Search for the cell housing the specified text and yield its [x, y] center coordinate. 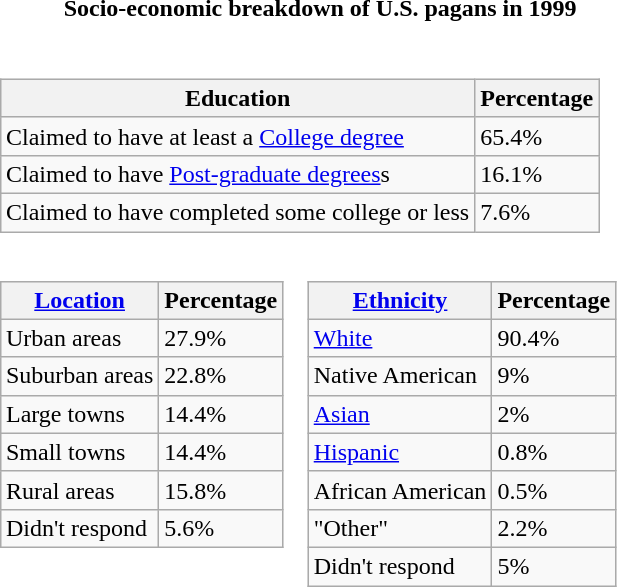
White [400, 338]
15.8% [221, 490]
7.6% [537, 212]
0.5% [554, 490]
2% [554, 414]
African American [400, 490]
Asian [400, 414]
65.4% [537, 136]
90.4% [554, 338]
Urban areas [79, 338]
16.1% [537, 174]
Large towns [79, 414]
Claimed to have Post-graduate degreess [237, 174]
Rural areas [79, 490]
"Other" [400, 528]
5% [554, 566]
Hispanic [400, 452]
Education [237, 98]
Ethnicity [400, 300]
Small towns [79, 452]
Claimed to have completed some college or less [237, 212]
9% [554, 376]
0.8% [554, 452]
5.6% [221, 528]
27.9% [221, 338]
Suburban areas [79, 376]
2.2% [554, 528]
22.8% [221, 376]
Native American [400, 376]
Claimed to have at least a College degree [237, 136]
Location [79, 300]
